Provide the (x, y) coordinate of the cell's center where the given text is located.  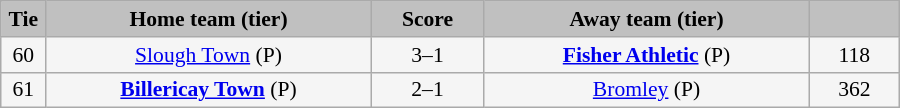
60 (24, 55)
Tie (24, 19)
Home team (tier) (209, 19)
Billericay Town (P) (209, 90)
3–1 (427, 55)
Away team (tier) (647, 19)
61 (24, 90)
362 (854, 90)
118 (854, 55)
Bromley (P) (647, 90)
Score (427, 19)
Fisher Athletic (P) (647, 55)
Slough Town (P) (209, 55)
2–1 (427, 90)
